Detect which cell encompasses the target text, then output its (X, Y) center coordinate. 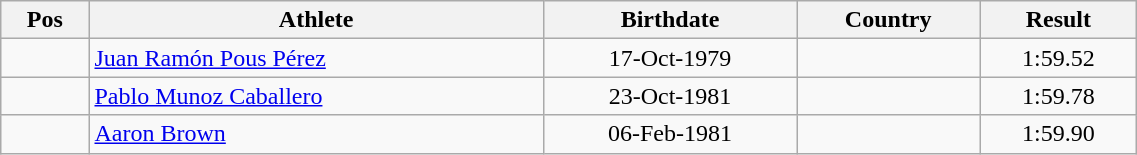
17-Oct-1979 (670, 58)
1:59.90 (1058, 134)
1:59.52 (1058, 58)
06-Feb-1981 (670, 134)
1:59.78 (1058, 96)
Juan Ramón Pous Pérez (316, 58)
Birthdate (670, 20)
Pablo Munoz Caballero (316, 96)
23-Oct-1981 (670, 96)
Aaron Brown (316, 134)
Pos (45, 20)
Country (888, 20)
Result (1058, 20)
Athlete (316, 20)
